Extract the (x, y) coordinate from the center of the cell holding the provided text.  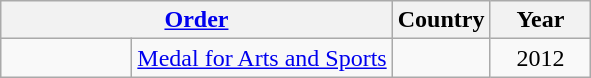
Year (540, 20)
Country (441, 20)
Medal for Arts and Sports (262, 58)
Order (196, 20)
2012 (540, 58)
